Determine the (x, y) coordinate at the center of the cell enclosing the given text.  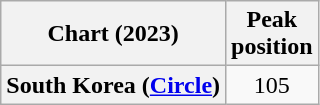
105 (272, 85)
South Korea (Circle) (114, 85)
Peakposition (272, 34)
Chart (2023) (114, 34)
